Locate the cell with the specified text and output its [x, y] center coordinate. 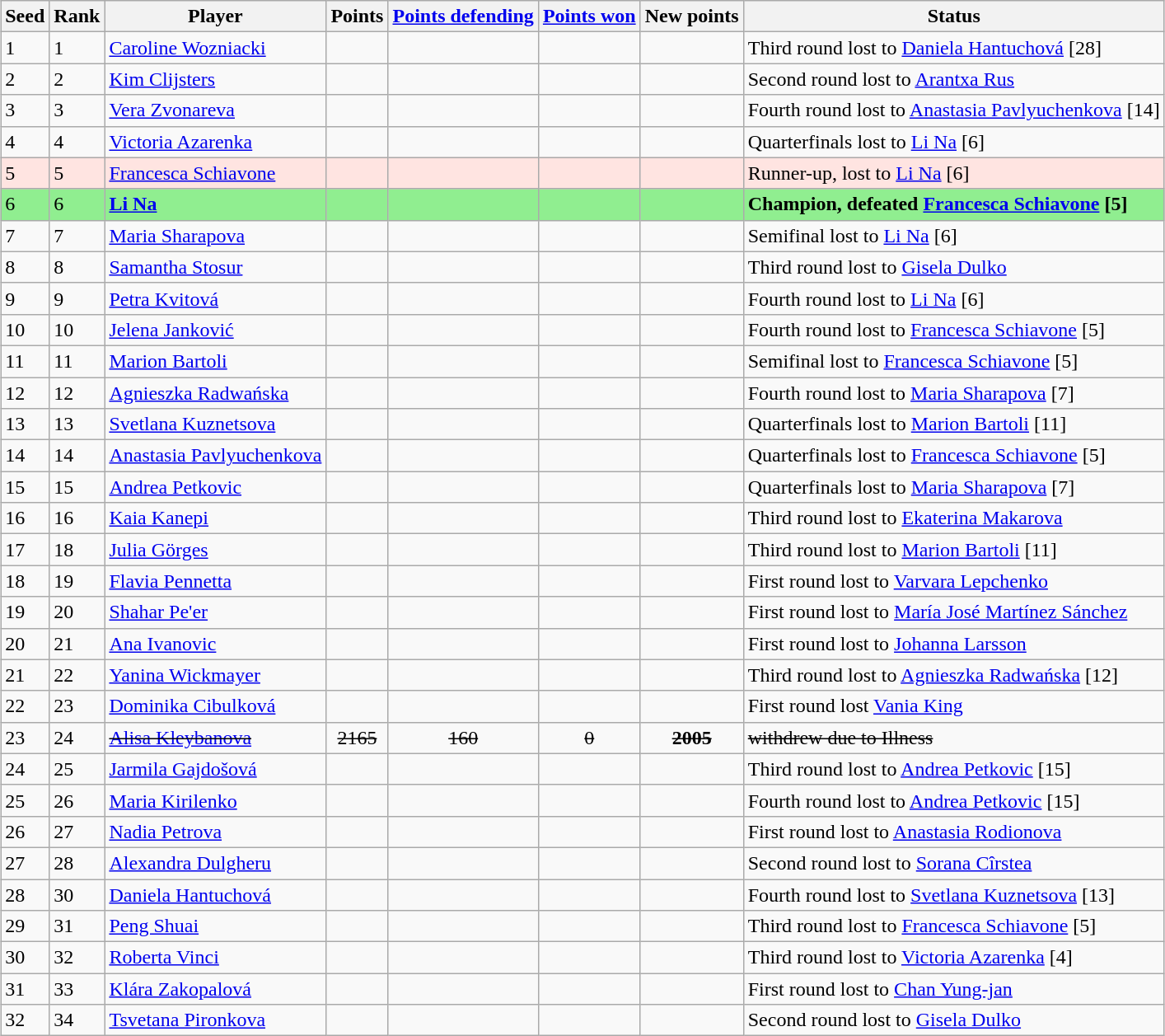
Player [216, 16]
Fourth round lost to Svetlana Kuznetsova [13] [954, 894]
Fourth round lost to Francesca Schiavone [5] [954, 330]
Third round lost to Agnieszka Radwańska [12] [954, 675]
Kaia Kanepi [216, 518]
Points defending [463, 16]
Samantha Stosur [216, 267]
Status [954, 16]
First round lost to Chan Yung-jan [954, 989]
Third round lost to Marion Bartoli [11] [954, 550]
Flavia Pennetta [216, 581]
Third round lost to Andrea Petkovic [15] [954, 769]
Points [358, 16]
Caroline Wozniacki [216, 48]
33 [77, 989]
Dominika Cibulková [216, 706]
Ana Ivanovic [216, 644]
First round lost Vania King [954, 706]
Semifinal lost to Francesca Schiavone [5] [954, 361]
Third round lost to Victoria Azarenka [4] [954, 958]
Semifinal lost to Li Na [6] [954, 236]
Li Na [216, 204]
Quarterfinals lost to Li Na [6] [954, 142]
Runner-up, lost to Li Na [6] [954, 173]
Anastasia Pavlyuchenkova [216, 456]
Alisa Kleybanova [216, 738]
Alexandra Dulgheru [216, 863]
Victoria Azarenka [216, 142]
Fourth round lost to Anastasia Pavlyuchenkova [14] [954, 110]
34 [77, 1020]
Rank [77, 16]
Shahar Pe'er [216, 612]
2005 [692, 738]
Jelena Janković [216, 330]
Peng Shuai [216, 926]
Roberta Vinci [216, 958]
First round lost to Varvara Lepchenko [954, 581]
Marion Bartoli [216, 361]
Daniela Hantuchová [216, 894]
Klára Zakopalová [216, 989]
Seed [25, 16]
29 [25, 926]
First round lost to María José Martínez Sánchez [954, 612]
Svetlana Kuznetsova [216, 424]
Kim Clijsters [216, 79]
Yanina Wickmayer [216, 675]
Points won [589, 16]
Second round lost to Arantxa Rus [954, 79]
Quarterfinals lost to Maria Sharapova [7] [954, 487]
Julia Görges [216, 550]
Fourth round lost to Maria Sharapova [7] [954, 393]
Quarterfinals lost to Francesca Schiavone [5] [954, 456]
2165 [358, 738]
0 [589, 738]
Vera Zvonareva [216, 110]
Fourth round lost to Li Na [6] [954, 298]
New points [692, 16]
First round lost to Johanna Larsson [954, 644]
Andrea Petkovic [216, 487]
Nadia Petrova [216, 832]
Tsvetana Pironkova [216, 1020]
Second round lost to Sorana Cîrstea [954, 863]
Maria Sharapova [216, 236]
Third round lost to Gisela Dulko [954, 267]
160 [463, 738]
Second round lost to Gisela Dulko [954, 1020]
Francesca Schiavone [216, 173]
Third round lost to Francesca Schiavone [5] [954, 926]
Jarmila Gajdošová [216, 769]
Third round lost to Ekaterina Makarova [954, 518]
Agnieszka Radwańska [216, 393]
withdrew due to Illness [954, 738]
Champion, defeated Francesca Schiavone [5] [954, 204]
17 [25, 550]
Maria Kirilenko [216, 800]
Third round lost to Daniela Hantuchová [28] [954, 48]
First round lost to Anastasia Rodionova [954, 832]
Petra Kvitová [216, 298]
Fourth round lost to Andrea Petkovic [15] [954, 800]
Quarterfinals lost to Marion Bartoli [11] [954, 424]
